Locate the cell with the specified text and output its [X, Y] center coordinate. 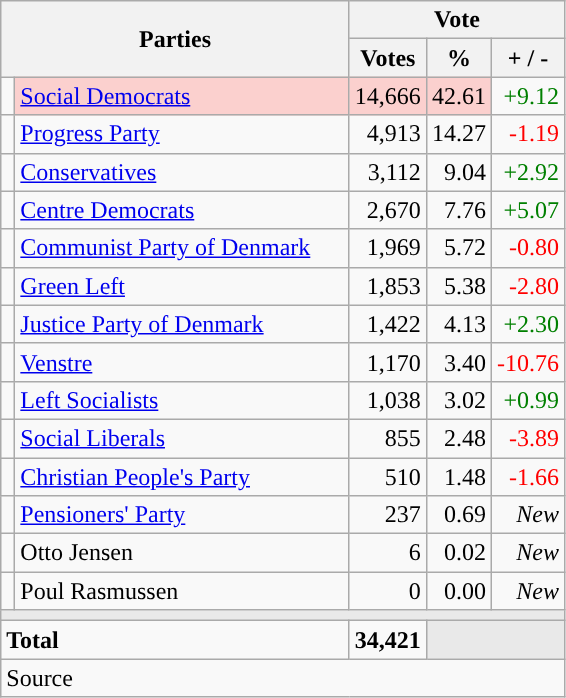
14,666 [388, 96]
Parties [176, 39]
Venstre [182, 362]
+0.99 [528, 400]
-10.76 [528, 362]
+9.12 [528, 96]
1.48 [458, 477]
Votes [388, 58]
Christian People's Party [182, 477]
4,913 [388, 134]
Conservatives [182, 172]
34,421 [388, 640]
-2.80 [528, 286]
1,853 [388, 286]
237 [388, 515]
7.76 [458, 210]
+5.07 [528, 210]
-0.80 [528, 248]
1,422 [388, 324]
2,670 [388, 210]
14.27 [458, 134]
+2.92 [528, 172]
Communist Party of Denmark [182, 248]
-1.66 [528, 477]
1,969 [388, 248]
855 [388, 438]
Source [283, 678]
3,112 [388, 172]
Total [176, 640]
Vote [456, 20]
Social Liberals [182, 438]
-3.89 [528, 438]
1,038 [388, 400]
510 [388, 477]
5.38 [458, 286]
+2.30 [528, 324]
3.40 [458, 362]
Left Socialists [182, 400]
42.61 [458, 96]
5.72 [458, 248]
Otto Jensen [182, 553]
Green Left [182, 286]
+ / - [528, 58]
1,170 [388, 362]
Justice Party of Denmark [182, 324]
0.02 [458, 553]
-1.19 [528, 134]
0.69 [458, 515]
Pensioners' Party [182, 515]
3.02 [458, 400]
6 [388, 553]
Poul Rasmussen [182, 591]
0.00 [458, 591]
% [458, 58]
Social Democrats [182, 96]
Progress Party [182, 134]
Centre Democrats [182, 210]
2.48 [458, 438]
0 [388, 591]
4.13 [458, 324]
9.04 [458, 172]
